Pinpoint the cell where the given text exists, returning its [X, Y] midpoint coordinate. 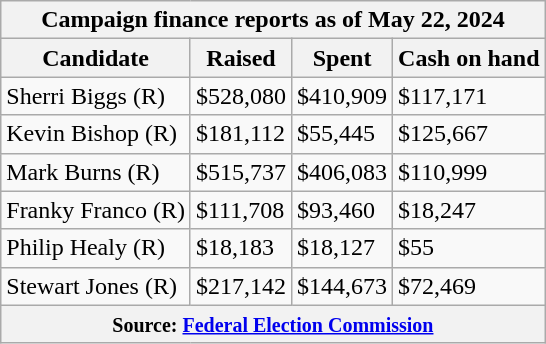
$93,460 [342, 210]
$125,667 [469, 134]
$528,080 [240, 96]
$110,999 [469, 172]
$406,083 [342, 172]
Spent [342, 58]
$181,112 [240, 134]
$515,737 [240, 172]
Cash on hand [469, 58]
$18,127 [342, 248]
Philip Healy (R) [96, 248]
Stewart Jones (R) [96, 286]
$144,673 [342, 286]
Candidate [96, 58]
$55,445 [342, 134]
Source: Federal Election Commission [273, 324]
Kevin Bishop (R) [96, 134]
$18,247 [469, 210]
$18,183 [240, 248]
$111,708 [240, 210]
$117,171 [469, 96]
$72,469 [469, 286]
Raised [240, 58]
$410,909 [342, 96]
Campaign finance reports as of May 22, 2024 [273, 20]
$55 [469, 248]
Mark Burns (R) [96, 172]
$217,142 [240, 286]
Sherri Biggs (R) [96, 96]
Franky Franco (R) [96, 210]
